Capture the cell that displays the provided text and extract its [X, Y] central coordinate. 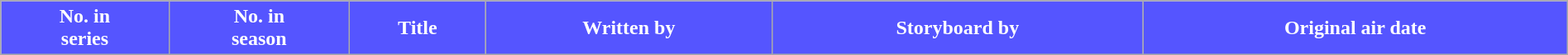
Storyboard by [958, 28]
Original air date [1355, 28]
No. inseries [84, 28]
Title [418, 28]
Written by [629, 28]
No. inseason [259, 28]
